Search for the cell housing the specified text and yield its [x, y] center coordinate. 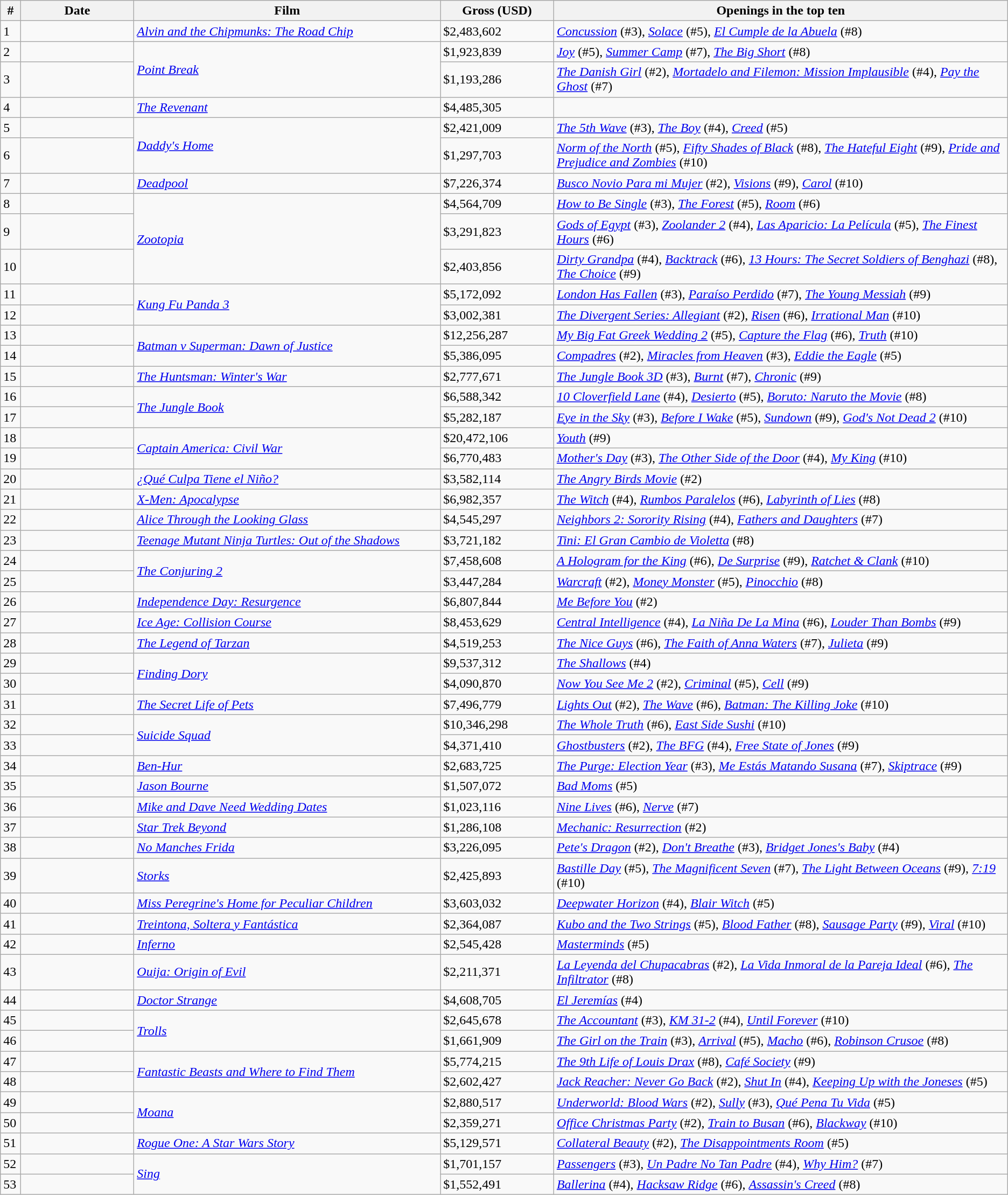
25 [11, 581]
$3,721,182 [498, 540]
$3,226,095 [498, 848]
Alice Through the Looking Glass [288, 520]
$1,661,909 [498, 1041]
The Revenant [288, 107]
Nine Lives (#6), Nerve (#7) [781, 807]
34 [11, 766]
$4,090,870 [498, 684]
London Has Fallen (#3), Paraíso Perdido (#7), The Young Messiah (#9) [781, 294]
$1,923,839 [498, 52]
X-Men: Apocalypse [288, 499]
50 [11, 1123]
$9,537,312 [498, 663]
$1,193,286 [498, 80]
40 [11, 903]
11 [11, 294]
19 [11, 458]
28 [11, 642]
$2,777,671 [498, 376]
29 [11, 663]
Suicide Squad [288, 735]
Jason Bourne [288, 786]
Warcraft (#2), Money Monster (#5), Pinocchio (#8) [781, 581]
Concussion (#3), Solace (#5), El Cumple de la Abuela (#8) [781, 31]
47 [11, 1061]
$1,552,491 [498, 1184]
The 5th Wave (#3), The Boy (#4), Creed (#5) [781, 128]
Moana [288, 1113]
The Shallows (#4) [781, 663]
Ballerina (#4), Hacksaw Ridge (#6), Assassin's Creed (#8) [781, 1184]
$8,453,629 [498, 622]
Compadres (#2), Miracles from Heaven (#3), Eddie the Eagle (#5) [781, 356]
Zootopia [288, 239]
The Secret Life of Pets [288, 704]
44 [11, 1000]
The Jungle Book [288, 407]
$2,545,428 [498, 944]
$3,291,823 [498, 232]
Office Christmas Party (#2), Train to Busan (#6), Blackway (#10) [781, 1123]
$6,588,342 [498, 397]
$7,226,374 [498, 183]
$2,421,009 [498, 128]
Deadpool [288, 183]
The Accountant (#3), KM 31-2 (#4), Until Forever (#10) [781, 1021]
Joy (#5), Summer Camp (#7), The Big Short (#8) [781, 52]
Now You See Me 2 (#2), Criminal (#5), Cell (#9) [781, 684]
21 [11, 499]
$2,880,517 [498, 1102]
The Jungle Book 3D (#3), Burnt (#7), Chronic (#9) [781, 376]
45 [11, 1021]
$5,774,215 [498, 1061]
$3,447,284 [498, 581]
$2,645,678 [498, 1021]
Norm of the North (#5), Fifty Shades of Black (#8), The Hateful Eight (#9), Pride and Prejudice and Zombies (#10) [781, 155]
24 [11, 561]
Eye in the Sky (#3), Before I Wake (#5), Sundown (#9), God's Not Dead 2 (#10) [781, 417]
Bastille Day (#5), The Magnificent Seven (#7), The Light Between Oceans (#9), 7:19 (#10) [781, 876]
Neighbors 2: Sorority Rising (#4), Fathers and Daughters (#7) [781, 520]
Collateral Beauty (#2), The Disappointments Room (#5) [781, 1143]
32 [11, 725]
The Whole Truth (#6), East Side Sushi (#10) [781, 725]
48 [11, 1082]
Gods of Egypt (#3), Zoolander 2 (#4), Las Aparicio: La Película (#5), The Finest Hours (#6) [781, 232]
$4,519,253 [498, 642]
$5,386,095 [498, 356]
7 [11, 183]
¿Qué Culpa Tiene el Niño? [288, 479]
35 [11, 786]
Pete's Dragon (#2), Don't Breathe (#3), Bridget Jones's Baby (#4) [781, 848]
23 [11, 540]
1 [11, 31]
$2,683,725 [498, 766]
20 [11, 479]
$2,602,427 [498, 1082]
The 9th Life of Louis Drax (#8), Café Society (#9) [781, 1061]
Captain America: Civil War [288, 448]
Ice Age: Collision Course [288, 622]
Star Trek Beyond [288, 827]
The Witch (#4), Rumbos Paralelos (#6), Labyrinth of Lies (#8) [781, 499]
30 [11, 684]
Trolls [288, 1031]
Deepwater Horizon (#4), Blair Witch (#5) [781, 903]
Mother's Day (#3), The Other Side of the Door (#4), My King (#10) [781, 458]
Miss Peregrine's Home for Peculiar Children [288, 903]
Fantastic Beasts and Where to Find Them [288, 1072]
Film [288, 11]
Batman v Superman: Dawn of Justice [288, 346]
The Angry Birds Movie (#2) [781, 479]
The Danish Girl (#2), Mortadelo and Filemon: Mission Implausible (#4), Pay the Ghost (#7) [781, 80]
18 [11, 438]
$4,371,410 [498, 745]
$20,472,106 [498, 438]
$2,403,856 [498, 266]
$1,286,108 [498, 827]
Independence Day: Resurgence [288, 602]
Me Before You (#2) [781, 602]
22 [11, 520]
14 [11, 356]
37 [11, 827]
Point Break [288, 69]
31 [11, 704]
Daddy's Home [288, 145]
$1,701,157 [498, 1164]
$5,282,187 [498, 417]
Underworld: Blood Wars (#2), Sully (#3), Qué Pena Tu Vida (#5) [781, 1102]
The Girl on the Train (#3), Arrival (#5), Macho (#6), Robinson Crusoe (#8) [781, 1041]
Dirty Grandpa (#4), Backtrack (#6), 13 Hours: The Secret Soldiers of Benghazi (#8), The Choice (#9) [781, 266]
Passengers (#3), Un Padre No Tan Padre (#4), Why Him? (#7) [781, 1164]
Sing [288, 1174]
Gross (USD) [498, 11]
Date [78, 11]
Kubo and the Two Strings (#5), Blood Father (#8), Sausage Party (#9), Viral (#10) [781, 924]
Bad Moms (#5) [781, 786]
Mechanic: Resurrection (#2) [781, 827]
Kung Fu Panda 3 [288, 304]
5 [11, 128]
13 [11, 336]
$6,982,357 [498, 499]
Doctor Strange [288, 1000]
15 [11, 376]
$3,603,032 [498, 903]
Inferno [288, 944]
10 [11, 266]
2 [11, 52]
How to Be Single (#3), The Forest (#5), Room (#6) [781, 204]
43 [11, 972]
Finding Dory [288, 674]
Youth (#9) [781, 438]
Storks [288, 876]
$4,545,297 [498, 520]
10 Cloverfield Lane (#4), Desierto (#5), Boruto: Naruto the Movie (#8) [781, 397]
A Hologram for the King (#6), De Surprise (#9), Ratchet & Clank (#10) [781, 561]
33 [11, 745]
$1,023,116 [498, 807]
$7,458,608 [498, 561]
12 [11, 315]
The Legend of Tarzan [288, 642]
$2,425,893 [498, 876]
52 [11, 1164]
38 [11, 848]
53 [11, 1184]
Mike and Dave Need Wedding Dates [288, 807]
Jack Reacher: Never Go Back (#2), Shut In (#4), Keeping Up with the Joneses (#5) [781, 1082]
$2,483,602 [498, 31]
Rogue One: A Star Wars Story [288, 1143]
Treintona, Soltera y Fantástica [288, 924]
$6,770,483 [498, 458]
$12,256,287 [498, 336]
8 [11, 204]
La Leyenda del Chupacabras (#2), La Vida Inmoral de la Pareja Ideal (#6), The Infiltrator (#8) [781, 972]
46 [11, 1041]
27 [11, 622]
9 [11, 232]
Ghostbusters (#2), The BFG (#4), Free State of Jones (#9) [781, 745]
Central Intelligence (#4), La Niña De La Mina (#6), Louder Than Bombs (#9) [781, 622]
$1,297,703 [498, 155]
$2,364,087 [498, 924]
$3,002,381 [498, 315]
49 [11, 1102]
$4,564,709 [498, 204]
The Nice Guys (#6), The Faith of Anna Waters (#7), Julieta (#9) [781, 642]
Busco Novio Para mi Mujer (#2), Visions (#9), Carol (#10) [781, 183]
Ouija: Origin of Evil [288, 972]
39 [11, 876]
$4,608,705 [498, 1000]
Alvin and the Chipmunks: The Road Chip [288, 31]
Tini: El Gran Cambio de Violetta (#8) [781, 540]
Masterminds (#5) [781, 944]
The Conjuring 2 [288, 571]
$5,129,571 [498, 1143]
$2,211,371 [498, 972]
$4,485,305 [498, 107]
4 [11, 107]
36 [11, 807]
No Manches Frida [288, 848]
The Huntsman: Winter's War [288, 376]
# [11, 11]
41 [11, 924]
16 [11, 397]
The Divergent Series: Allegiant (#2), Risen (#6), Irrational Man (#10) [781, 315]
42 [11, 944]
$7,496,779 [498, 704]
The Purge: Election Year (#3), Me Estás Matando Susana (#7), Skiptrace (#9) [781, 766]
Ben-Hur [288, 766]
$2,359,271 [498, 1123]
51 [11, 1143]
Lights Out (#2), The Wave (#6), Batman: The Killing Joke (#10) [781, 704]
$10,346,298 [498, 725]
Teenage Mutant Ninja Turtles: Out of the Shadows [288, 540]
17 [11, 417]
Openings in the top ten [781, 11]
El Jeremías (#4) [781, 1000]
$6,807,844 [498, 602]
$1,507,072 [498, 786]
26 [11, 602]
My Big Fat Greek Wedding 2 (#5), Capture the Flag (#6), Truth (#10) [781, 336]
$3,582,114 [498, 479]
3 [11, 80]
$5,172,092 [498, 294]
6 [11, 155]
